Provide the (x, y) coordinate of the cell's center where the given text is located.  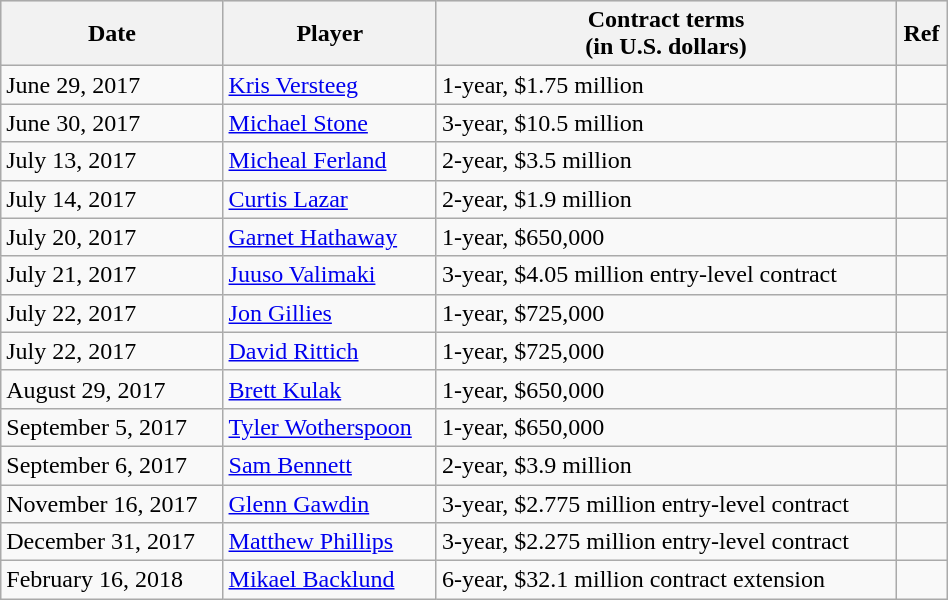
Micheal Ferland (330, 161)
Tyler Wotherspoon (330, 427)
June 30, 2017 (112, 123)
Michael Stone (330, 123)
Curtis Lazar (330, 199)
2-year, $3.5 million (666, 161)
1-year, $1.75 million (666, 85)
Brett Kulak (330, 389)
February 16, 2018 (112, 580)
3-year, $10.5 million (666, 123)
Contract terms(in U.S. dollars) (666, 34)
Juuso Valimaki (330, 275)
November 16, 2017 (112, 503)
Date (112, 34)
Jon Gillies (330, 313)
3-year, $2.775 million entry-level contract (666, 503)
June 29, 2017 (112, 85)
3-year, $4.05 million entry-level contract (666, 275)
Mikael Backlund (330, 580)
July 21, 2017 (112, 275)
3-year, $2.275 million entry-level contract (666, 542)
July 13, 2017 (112, 161)
December 31, 2017 (112, 542)
6-year, $32.1 million contract extension (666, 580)
September 5, 2017 (112, 427)
August 29, 2017 (112, 389)
Matthew Phillips (330, 542)
July 20, 2017 (112, 237)
Ref (922, 34)
Glenn Gawdin (330, 503)
2-year, $3.9 million (666, 465)
Garnet Hathaway (330, 237)
David Rittich (330, 351)
July 14, 2017 (112, 199)
September 6, 2017 (112, 465)
Sam Bennett (330, 465)
Player (330, 34)
2-year, $1.9 million (666, 199)
Kris Versteeg (330, 85)
